Output the (x, y) coordinate of the center of the cell containing the given text.  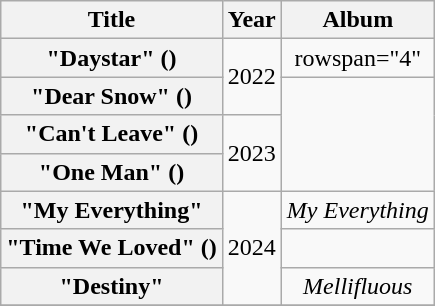
Mellifluous (358, 286)
My Everything (358, 210)
"Can't Leave" () (112, 134)
"Time We Loved" () (112, 248)
Album (358, 20)
"Daystar" () (112, 58)
"My Everything" (112, 210)
2023 (252, 153)
Title (112, 20)
"Dear Snow" () (112, 96)
rowspan="4" (358, 58)
"Destiny" (112, 286)
2024 (252, 248)
Year (252, 20)
"One Man" () (112, 172)
2022 (252, 77)
